Return [X, Y] of the center of cell containing provided text 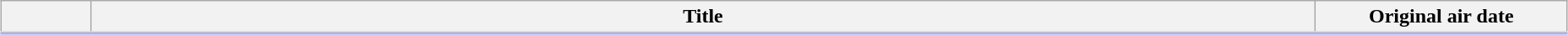
Original air date [1441, 17]
Title [703, 17]
